Capture the cell that displays the provided text and extract its (X, Y) central coordinate. 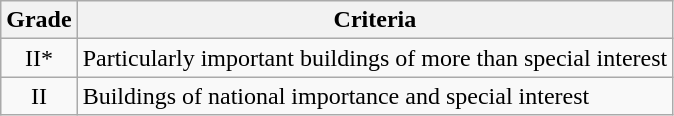
Particularly important buildings of more than special interest (375, 58)
Buildings of national importance and special interest (375, 96)
II* (39, 58)
Grade (39, 20)
II (39, 96)
Criteria (375, 20)
